Output the [X, Y] coordinate of the center of the cell containing the given text.  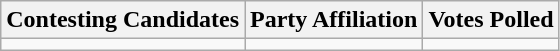
Party Affiliation [334, 20]
Votes Polled [491, 20]
Contesting Candidates [123, 20]
